Extract the (X, Y) coordinate from the center of the cell holding the provided text.  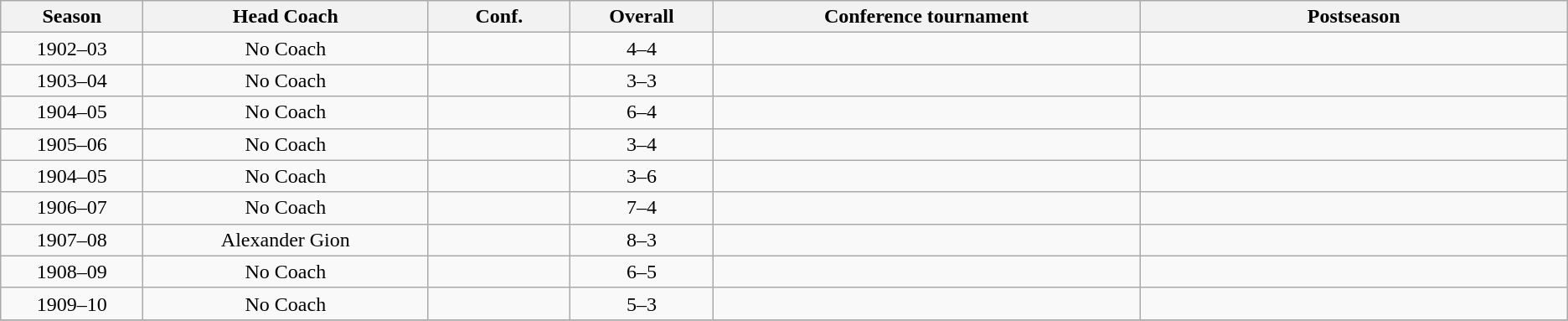
Postseason (1354, 17)
Season (72, 17)
1909–10 (72, 303)
1908–09 (72, 272)
6–5 (642, 272)
Head Coach (286, 17)
Conf. (499, 17)
Alexander Gion (286, 240)
3–3 (642, 80)
Overall (642, 17)
8–3 (642, 240)
1906–07 (72, 208)
6–4 (642, 112)
Conference tournament (926, 17)
7–4 (642, 208)
3–6 (642, 176)
4–4 (642, 49)
3–4 (642, 144)
1902–03 (72, 49)
1907–08 (72, 240)
1905–06 (72, 144)
1903–04 (72, 80)
5–3 (642, 303)
